From the cell containing the given text, extract its center point as [X, Y] coordinate. 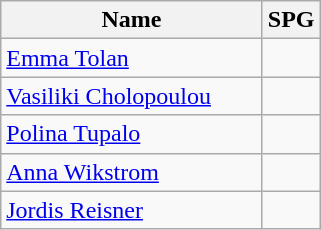
Vasiliki Cholopoulou [132, 96]
Anna Wikstrom [132, 172]
SPG [291, 20]
Jordis Reisner [132, 210]
Name [132, 20]
Emma Tolan [132, 58]
Polina Tupalo [132, 134]
